Locate the cell with the specified text and output its [x, y] center coordinate. 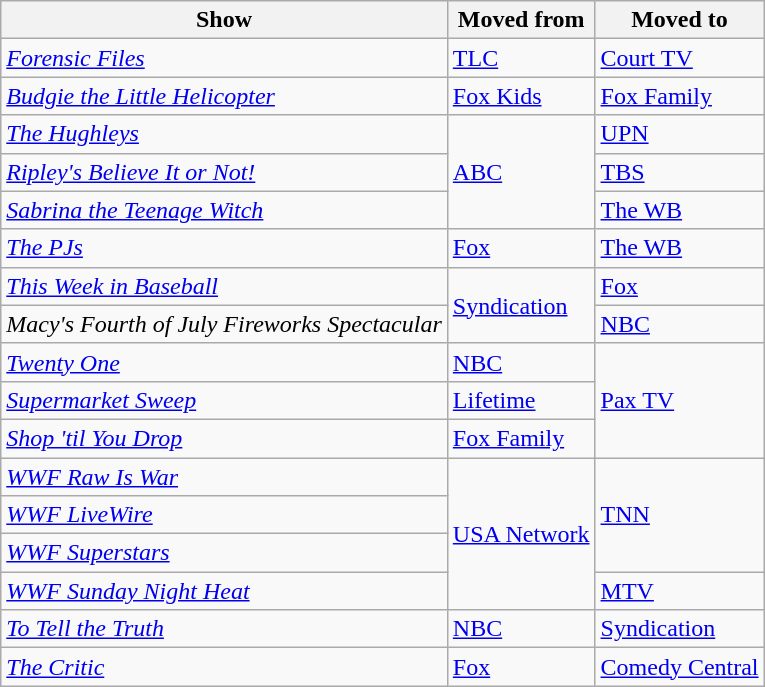
Macy's Fourth of July Fireworks Spectacular [224, 324]
Supermarket Sweep [224, 400]
MTV [680, 591]
Shop 'til You Drop [224, 438]
The Hughleys [224, 134]
WWF LiveWire [224, 515]
Show [224, 20]
Comedy Central [680, 667]
WWF Sunday Night Heat [224, 591]
Moved to [680, 20]
ABC [521, 172]
TLC [521, 58]
The Critic [224, 667]
Forensic Files [224, 58]
WWF Superstars [224, 553]
WWF Raw Is War [224, 477]
Budgie the Little Helicopter [224, 96]
This Week in Baseball [224, 286]
Lifetime [521, 400]
Moved from [521, 20]
TNN [680, 515]
Sabrina the Teenage Witch [224, 210]
UPN [680, 134]
Twenty One [224, 362]
Ripley's Believe It or Not! [224, 172]
TBS [680, 172]
Fox Kids [521, 96]
USA Network [521, 534]
Court TV [680, 58]
Pax TV [680, 400]
The PJs [224, 248]
To Tell the Truth [224, 629]
